Scan for the cell matching the given text and deliver its [x, y] coordinate at center. 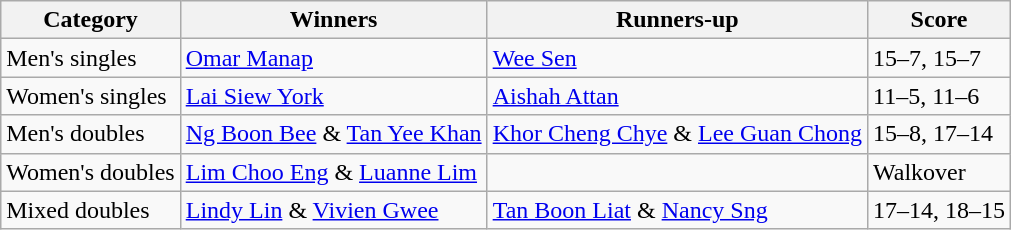
Women's doubles [90, 172]
Omar Manap [334, 58]
Walkover [938, 172]
Tan Boon Liat & Nancy Sng [677, 210]
Lindy Lin & Vivien Gwee [334, 210]
Lim Choo Eng & Luanne Lim [334, 172]
Winners [334, 20]
11–5, 11–6 [938, 96]
Mixed doubles [90, 210]
Lai Siew York [334, 96]
Score [938, 20]
15–7, 15–7 [938, 58]
15–8, 17–14 [938, 134]
Runners-up [677, 20]
Men's singles [90, 58]
Women's singles [90, 96]
Wee Sen [677, 58]
17–14, 18–15 [938, 210]
Aishah Attan [677, 96]
Khor Cheng Chye & Lee Guan Chong [677, 134]
Men's doubles [90, 134]
Category [90, 20]
Ng Boon Bee & Tan Yee Khan [334, 134]
